Return [x, y] of the center of cell containing provided text 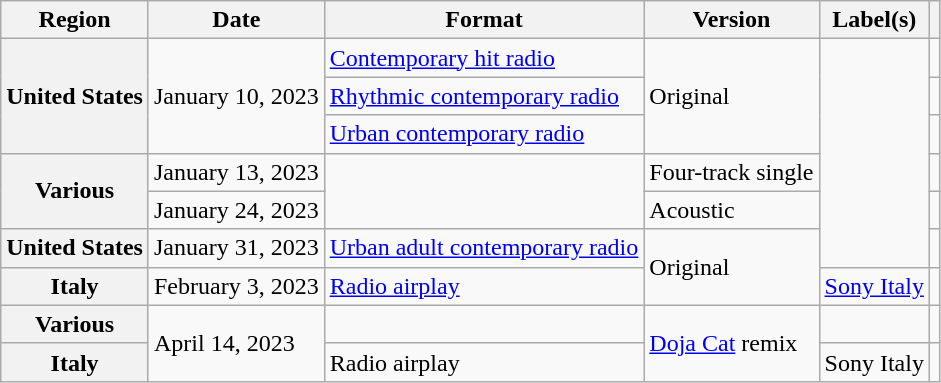
Urban contemporary radio [484, 134]
Region [75, 20]
Format [484, 20]
Urban adult contemporary radio [484, 248]
Date [236, 20]
Contemporary hit radio [484, 58]
January 24, 2023 [236, 210]
January 31, 2023 [236, 248]
February 3, 2023 [236, 286]
Version [732, 20]
Four-track single [732, 172]
Rhythmic contemporary radio [484, 96]
April 14, 2023 [236, 343]
Acoustic [732, 210]
January 10, 2023 [236, 96]
January 13, 2023 [236, 172]
Doja Cat remix [732, 343]
Label(s) [874, 20]
